For the text-containing cell, return its midpoint in [x, y] coordinate format. 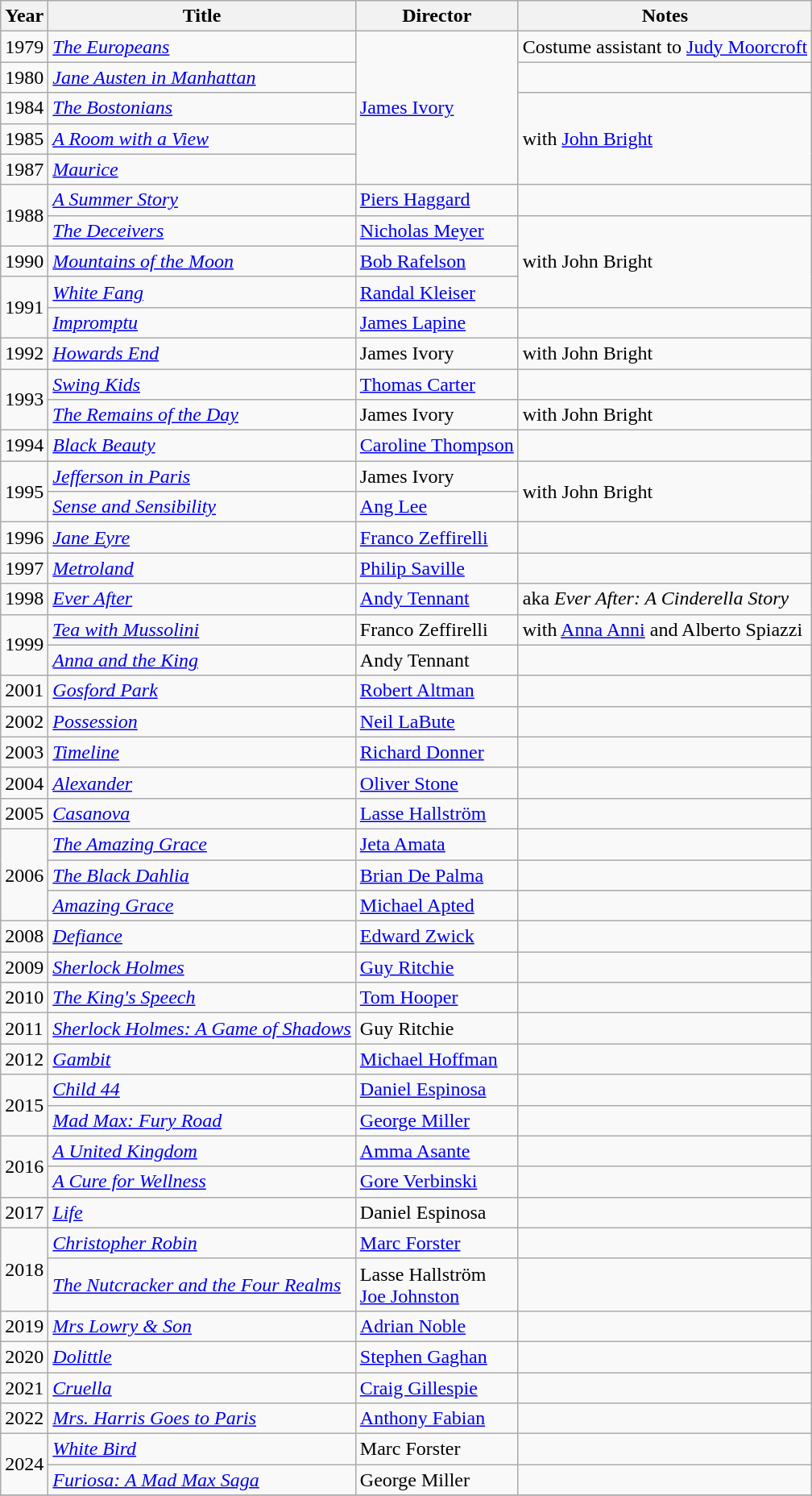
A Cure for Wellness [201, 1182]
1979 [24, 47]
Sherlock Holmes [201, 967]
2019 [24, 1326]
Nicholas Meyer [437, 231]
aka Ever After: A Cinderella Story [665, 599]
The King's Speech [201, 998]
1987 [24, 169]
The Nutcracker and the Four Realms [201, 1285]
Alexander [201, 783]
Christopher Robin [201, 1243]
Maurice [201, 169]
2022 [24, 1419]
The Amazing Grace [201, 844]
Tea with Mussolini [201, 630]
The Remains of the Day [201, 415]
1985 [24, 139]
Jefferson in Paris [201, 476]
2021 [24, 1387]
Lasse Hallström [437, 813]
Amazing Grace [201, 906]
Mountains of the Moon [201, 261]
James Lapine [437, 322]
Jeta Amata [437, 844]
1994 [24, 446]
Sense and Sensibility [201, 507]
Bob Rafelson [437, 261]
Anthony Fabian [437, 1419]
Impromptu [201, 322]
Defiance [201, 937]
Caroline Thompson [437, 446]
1999 [24, 645]
Mrs. Harris Goes to Paris [201, 1419]
Randal Kleiser [437, 292]
Thomas Carter [437, 384]
Casanova [201, 813]
Richard Donner [437, 752]
Craig Gillespie [437, 1387]
Metroland [201, 568]
1992 [24, 353]
Philip Saville [437, 568]
Timeline [201, 752]
with Anna Anni and Alberto Spiazzi [665, 630]
2018 [24, 1269]
Lasse HallströmJoe Johnston [437, 1285]
Director [437, 16]
Piers Haggard [437, 200]
The Deceivers [201, 231]
Furiosa: A Mad Max Saga [201, 1480]
Robert Altman [437, 691]
A United Kingdom [201, 1151]
Neil LaBute [437, 721]
2003 [24, 752]
Black Beauty [201, 446]
1998 [24, 599]
Jane Eyre [201, 538]
Jane Austen in Manhattan [201, 77]
Michael Hoffman [437, 1059]
Amma Asante [437, 1151]
Sherlock Holmes: A Game of Shadows [201, 1028]
Mrs Lowry & Son [201, 1326]
2005 [24, 813]
2004 [24, 783]
2020 [24, 1357]
Edward Zwick [437, 937]
Tom Hooper [437, 998]
The Bostonians [201, 108]
Cruella [201, 1387]
2015 [24, 1105]
Gambit [201, 1059]
1995 [24, 492]
1997 [24, 568]
Michael Apted [437, 906]
Stephen Gaghan [437, 1357]
Possession [201, 721]
A Summer Story [201, 200]
Life [201, 1212]
2008 [24, 937]
A Room with a View [201, 139]
2016 [24, 1166]
Costume assistant to Judy Moorcroft [665, 47]
Howards End [201, 353]
Year [24, 16]
Gore Verbinski [437, 1182]
Oliver Stone [437, 783]
2011 [24, 1028]
1984 [24, 108]
2010 [24, 998]
2009 [24, 967]
1991 [24, 307]
2002 [24, 721]
1993 [24, 400]
Anna and the King [201, 660]
Mad Max: Fury Road [201, 1120]
Ang Lee [437, 507]
1980 [24, 77]
1990 [24, 261]
Ever After [201, 599]
White Fang [201, 292]
1996 [24, 538]
Gosford Park [201, 691]
Notes [665, 16]
Swing Kids [201, 384]
1988 [24, 215]
The Black Dahlia [201, 875]
Title [201, 16]
White Bird [201, 1449]
Adrian Noble [437, 1326]
The Europeans [201, 47]
Dolittle [201, 1357]
2024 [24, 1465]
2012 [24, 1059]
Child 44 [201, 1090]
Brian De Palma [437, 875]
2017 [24, 1212]
2006 [24, 875]
2001 [24, 691]
